Scan for the cell matching the given text and deliver its [X, Y] coordinate at center. 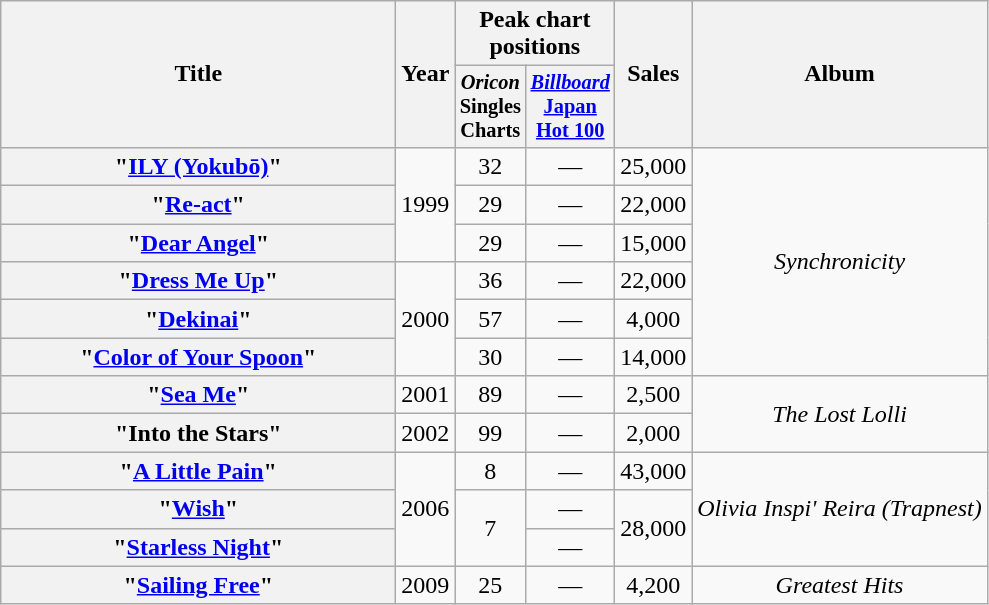
2000 [426, 319]
2002 [426, 433]
Year [426, 74]
Billboard Japan Hot 100 [570, 107]
"Starless Night" [198, 547]
36 [490, 281]
4,200 [654, 585]
2,500 [654, 395]
"Dress Me Up" [198, 281]
2,000 [654, 433]
2009 [426, 585]
99 [490, 433]
4,000 [654, 319]
7 [490, 528]
"Dear Angel" [198, 243]
"Color of Your Spoon" [198, 357]
30 [490, 357]
"A Little Pain" [198, 471]
Peak chart positions [535, 34]
"Sailing Free" [198, 585]
Sales [654, 74]
"ILY (Yokubō)" [198, 166]
"Into the Stars" [198, 433]
Title [198, 74]
Oricon Singles Charts [490, 107]
The Lost Lolli [840, 414]
28,000 [654, 528]
8 [490, 471]
2006 [426, 509]
Album [840, 74]
2001 [426, 395]
Olivia Inspi' Reira (Trapnest) [840, 509]
89 [490, 395]
Greatest Hits [840, 585]
"Sea Me" [198, 395]
1999 [426, 204]
57 [490, 319]
43,000 [654, 471]
"Dekinai" [198, 319]
Synchronicity [840, 261]
15,000 [654, 243]
25 [490, 585]
32 [490, 166]
14,000 [654, 357]
"Wish" [198, 509]
"Re-act" [198, 205]
25,000 [654, 166]
